Locate the cell with the specified text and output its [X, Y] center coordinate. 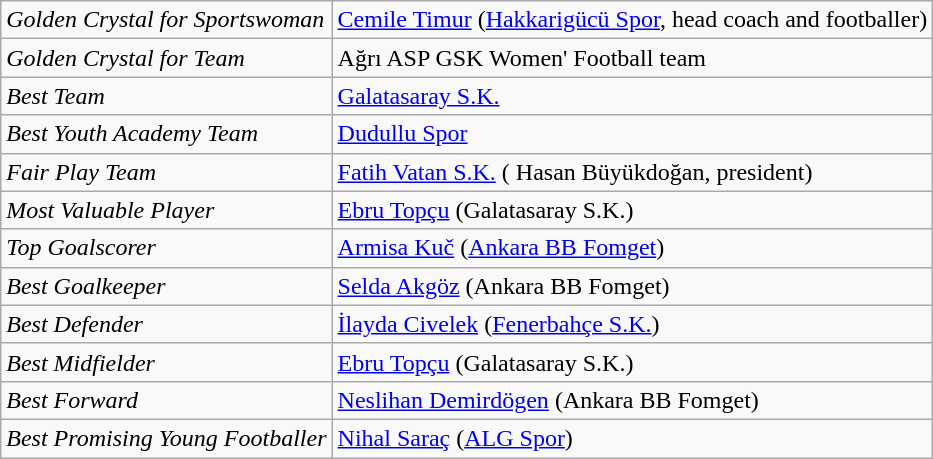
Best Youth Academy Team [166, 134]
Selda Akgöz (Ankara BB Fomget) [632, 286]
Best Goalkeeper [166, 286]
İlayda Civelek (Fenerbahçe S.K.) [632, 324]
Neslihan Demirdögen (Ankara BB Fomget) [632, 400]
Golden Crystal for Team [166, 58]
Top Goalscorer [166, 248]
Fair Play Team [166, 172]
Armisa Kuč (Ankara BB Fomget) [632, 248]
Nihal Saraç (ALG Spor) [632, 438]
Ağrı ASP GSK Women' Football team [632, 58]
Best Midfielder [166, 362]
Golden Crystal for Sportswoman [166, 20]
Best Team [166, 96]
Best Promising Young Footballer [166, 438]
Best Forward [166, 400]
Fatih Vatan S.K. ( Hasan Büyükdoğan, president) [632, 172]
Best Defender [166, 324]
Cemile Timur (Hakkarigücü Spor, head coach and footballer) [632, 20]
Galatasaray S.K. [632, 96]
Dudullu Spor [632, 134]
Most Valuable Player [166, 210]
